Locate the cell with the specified text and output its (X, Y) center coordinate. 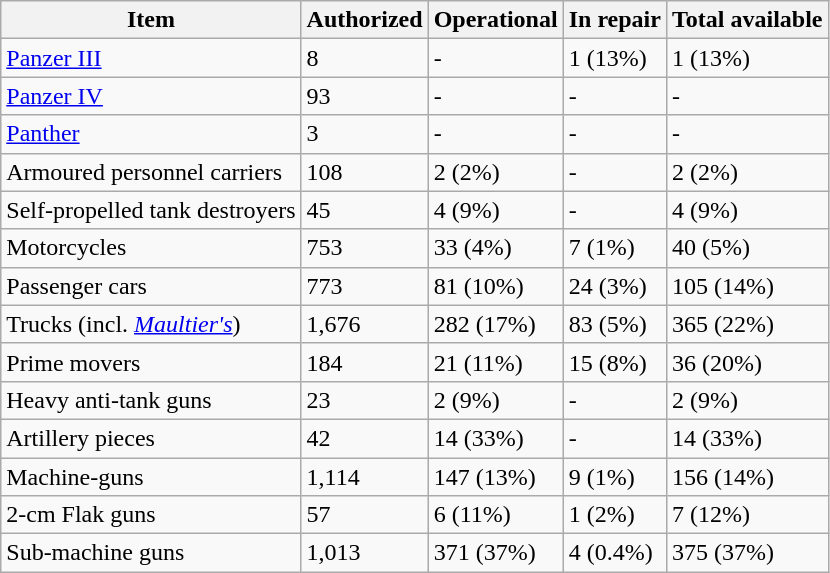
57 (364, 515)
Operational (496, 20)
7 (12%) (747, 515)
Armoured personnel carriers (151, 172)
15 (8%) (614, 362)
83 (5%) (614, 324)
In repair (614, 20)
Authorized (364, 20)
1,676 (364, 324)
Artillery pieces (151, 438)
Panzer III (151, 58)
375 (37%) (747, 553)
Passenger cars (151, 286)
2-cm Flak guns (151, 515)
Machine-guns (151, 477)
6 (11%) (496, 515)
3 (364, 134)
773 (364, 286)
21 (11%) (496, 362)
Panther (151, 134)
Trucks (incl. Maultier's) (151, 324)
108 (364, 172)
8 (364, 58)
147 (13%) (496, 477)
Heavy anti-tank guns (151, 400)
45 (364, 210)
Prime movers (151, 362)
753 (364, 248)
81 (10%) (496, 286)
42 (364, 438)
365 (22%) (747, 324)
184 (364, 362)
Panzer IV (151, 96)
Item (151, 20)
1,013 (364, 553)
105 (14%) (747, 286)
1 (2%) (614, 515)
23 (364, 400)
93 (364, 96)
Sub-machine guns (151, 553)
7 (1%) (614, 248)
Self-propelled tank destroyers (151, 210)
24 (3%) (614, 286)
40 (5%) (747, 248)
4 (0.4%) (614, 553)
1,114 (364, 477)
371 (37%) (496, 553)
33 (4%) (496, 248)
36 (20%) (747, 362)
Motorcycles (151, 248)
Total available (747, 20)
282 (17%) (496, 324)
156 (14%) (747, 477)
9 (1%) (614, 477)
